Find where the given text appears and provide that cell's center as [X, Y] coordinate. 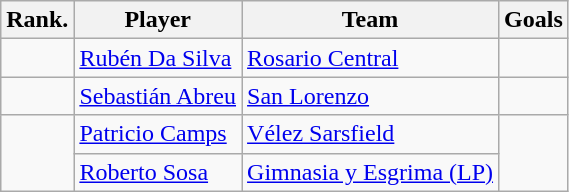
Rank. [38, 20]
Gimnasia y Esgrima (LP) [370, 172]
Rubén Da Silva [158, 58]
Sebastián Abreu [158, 96]
Player [158, 20]
Team [370, 20]
Rosario Central [370, 58]
Goals [534, 20]
San Lorenzo [370, 96]
Roberto Sosa [158, 172]
Vélez Sarsfield [370, 134]
Patricio Camps [158, 134]
